Locate the cell with the specified text and output its (x, y) center coordinate. 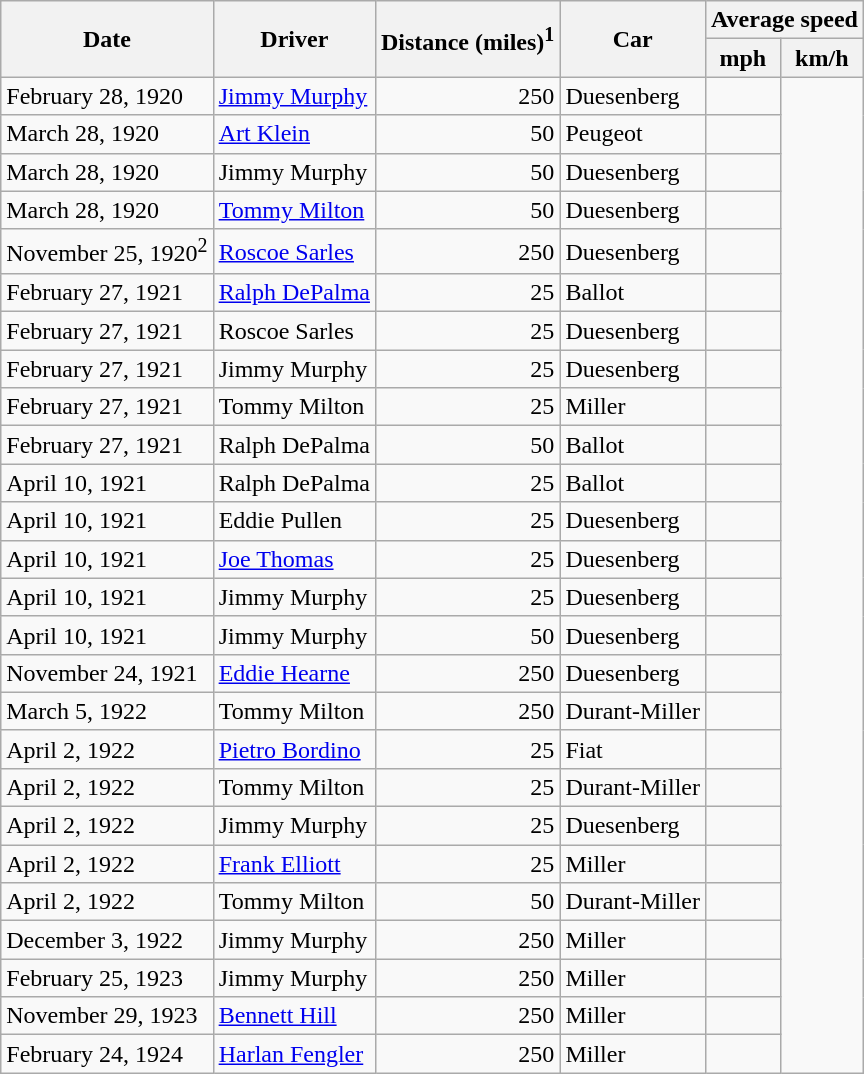
Fiat (633, 749)
Eddie Hearne (294, 673)
mph (744, 58)
Frank Elliott (294, 864)
November 25, 19202 (107, 252)
Harlan Fengler (294, 1054)
Date (107, 39)
Joe Thomas (294, 559)
February 25, 1923 (107, 978)
February 24, 1924 (107, 1054)
Bennett Hill (294, 1016)
Car (633, 39)
Pietro Bordino (294, 749)
Average speed (785, 20)
March 5, 1922 (107, 711)
km/h (822, 58)
November 24, 1921 (107, 673)
Distance (miles)1 (467, 39)
November 29, 1923 (107, 1016)
February 28, 1920 (107, 96)
Peugeot (633, 134)
Driver (294, 39)
Eddie Pullen (294, 521)
Art Klein (294, 134)
December 3, 1922 (107, 940)
